Pinpoint the cell where the given text exists, returning its [X, Y] midpoint coordinate. 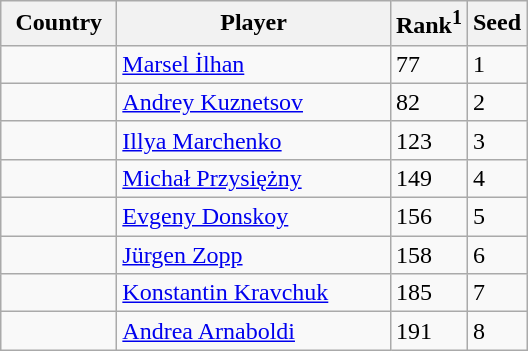
156 [428, 217]
5 [496, 217]
6 [496, 255]
Michał Przysiężny [254, 178]
7 [496, 293]
Seed [496, 24]
77 [428, 64]
158 [428, 255]
Jürgen Zopp [254, 255]
185 [428, 293]
Konstantin Kravchuk [254, 293]
Illya Marchenko [254, 140]
8 [496, 331]
4 [496, 178]
Marsel İlhan [254, 64]
123 [428, 140]
3 [496, 140]
Player [254, 24]
Andrey Kuznetsov [254, 102]
82 [428, 102]
Rank1 [428, 24]
Evgeny Donskoy [254, 217]
149 [428, 178]
191 [428, 331]
Andrea Arnaboldi [254, 331]
1 [496, 64]
Country [59, 24]
2 [496, 102]
